Return (X, Y) of the center of cell containing provided text 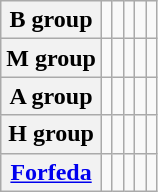
A group (52, 96)
H group (52, 134)
M group (52, 58)
Forfeda (52, 172)
B group (52, 20)
